Extract the (x, y) coordinate from the center of the cell holding the provided text.  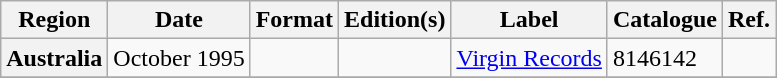
8146142 (664, 58)
Region (54, 20)
Ref. (750, 20)
October 1995 (179, 58)
Date (179, 20)
Australia (54, 58)
Edition(s) (395, 20)
Format (294, 20)
Virgin Records (529, 58)
Catalogue (664, 20)
Label (529, 20)
